For the text-containing cell, return its midpoint in (X, Y) coordinate format. 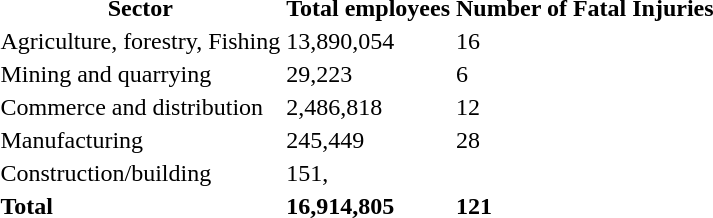
29,223 (368, 74)
151, (368, 173)
13,890,054 (368, 41)
2,486,818 (368, 107)
245,449 (368, 140)
